Identify which cell holds the provided text, then report its [x, y] central coordinate. 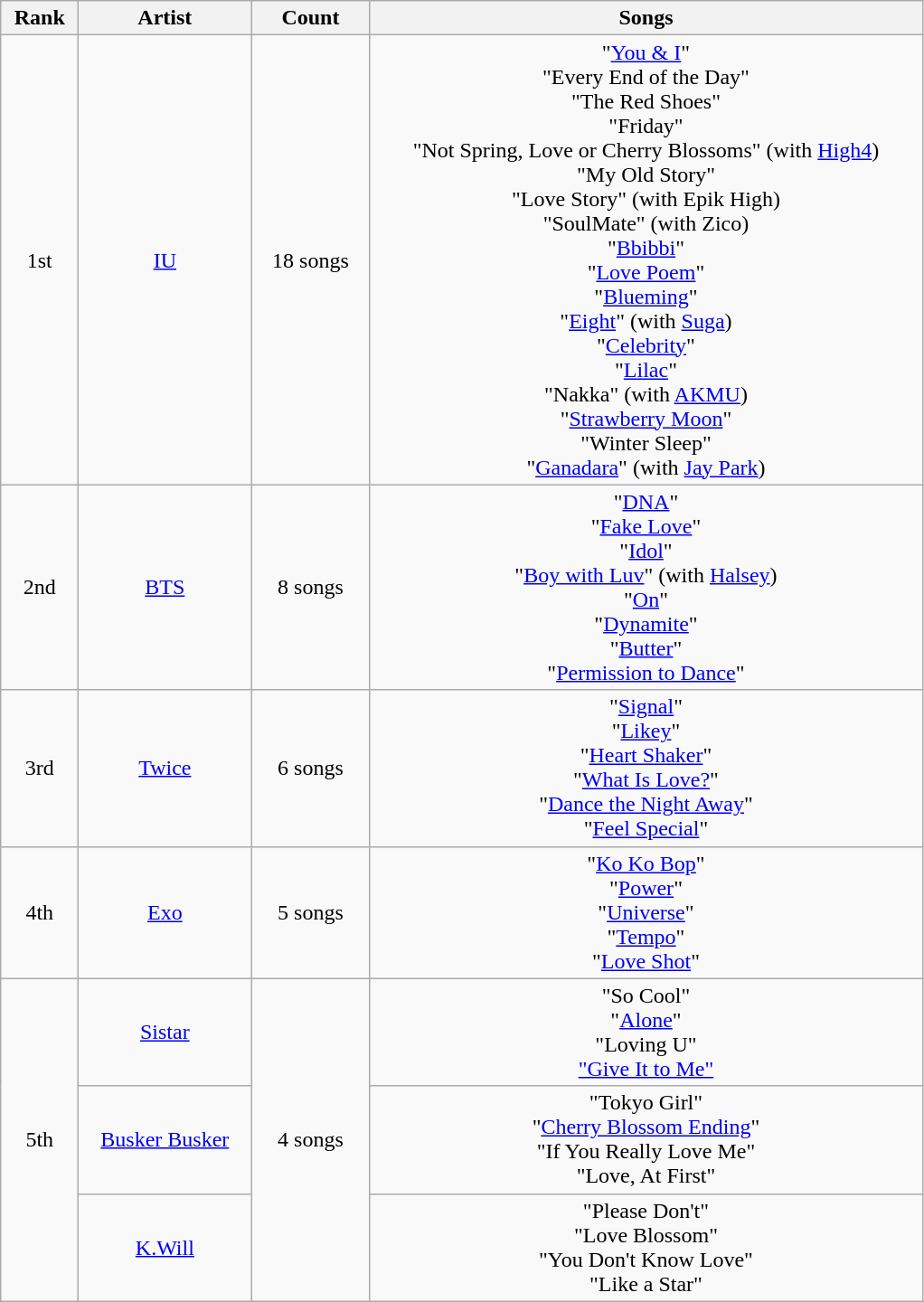
"DNA""Fake Love""Idol""Boy with Luv" (with Halsey)"On""Dynamite""Butter""Permission to Dance" [646, 588]
"So Cool""Alone""Loving U""Give It to Me" [646, 1033]
Songs [646, 18]
5th [40, 1139]
K.Will [165, 1248]
3rd [40, 769]
5 songs [311, 912]
Count [311, 18]
"Ko Ko Bop""Power""Universe""Tempo""Love Shot" [646, 912]
"Tokyo Girl""Cherry Blossom Ending""If You Really Love Me""Love, At First" [646, 1139]
18 songs [311, 260]
"Please Don't""Love Blossom""You Don't Know Love""Like a Star" [646, 1248]
"Signal""Likey""Heart Shaker""What Is Love?""Dance the Night Away""Feel Special" [646, 769]
BTS [165, 588]
IU [165, 260]
Rank [40, 18]
Busker Busker [165, 1139]
Artist [165, 18]
Sistar [165, 1033]
1st [40, 260]
Twice [165, 769]
4th [40, 912]
2nd [40, 588]
4 songs [311, 1139]
8 songs [311, 588]
6 songs [311, 769]
Exo [165, 912]
